Locate the cell with the specified text and output its (X, Y) center coordinate. 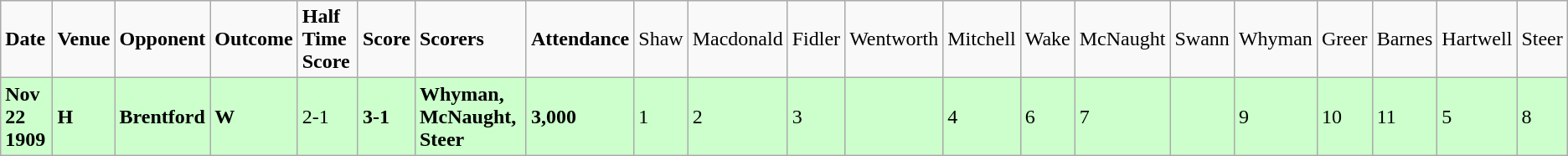
Whyman, McNaught, Steer (471, 117)
6 (1047, 117)
7 (1122, 117)
Score (386, 39)
Venue (84, 39)
Swann (1202, 39)
H (84, 117)
Hartwell (1478, 39)
2-1 (328, 117)
W (254, 117)
Date (27, 39)
Half Time Score (328, 39)
3,000 (580, 117)
Wake (1047, 39)
Barnes (1405, 39)
McNaught (1122, 39)
5 (1478, 117)
4 (982, 117)
Attendance (580, 39)
3 (816, 117)
Opponent (162, 39)
Mitchell (982, 39)
Wentworth (895, 39)
Brentford (162, 117)
Greer (1344, 39)
Macdonald (737, 39)
Scorers (471, 39)
Fidler (816, 39)
1 (661, 117)
8 (1542, 117)
Whyman (1275, 39)
Outcome (254, 39)
Steer (1542, 39)
10 (1344, 117)
11 (1405, 117)
9 (1275, 117)
Nov 22 1909 (27, 117)
Shaw (661, 39)
2 (737, 117)
3-1 (386, 117)
